Scan for the cell matching the given text and deliver its [X, Y] coordinate at center. 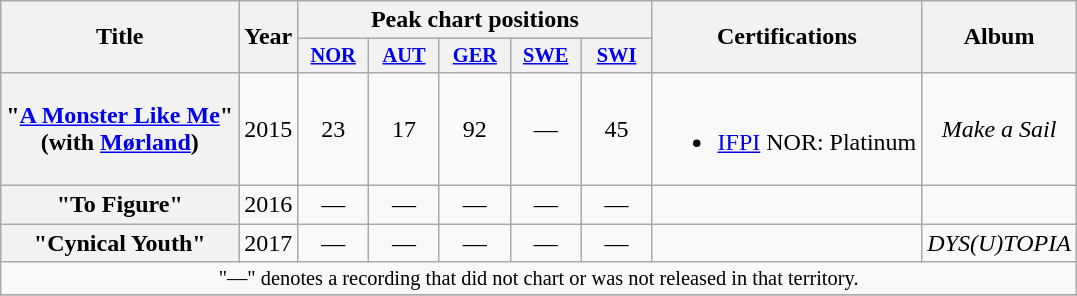
2016 [268, 205]
Year [268, 37]
45 [616, 128]
Make a Sail [1000, 128]
AUT [404, 56]
23 [334, 128]
"A Monster Like Me"(with Mørland) [120, 128]
Certifications [787, 37]
Peak chart positions [475, 20]
SWI [616, 56]
2015 [268, 128]
Album [1000, 37]
"Cynical Youth" [120, 243]
SWE [546, 56]
2017 [268, 243]
Title [120, 37]
"—" denotes a recording that did not chart or was not released in that territory. [539, 279]
17 [404, 128]
"To Figure" [120, 205]
NOR [334, 56]
GER [474, 56]
IFPI NOR: Platinum [787, 128]
92 [474, 128]
DYS(U)TOPIA [1000, 243]
